For the text-containing cell, return its midpoint in [X, Y] coordinate format. 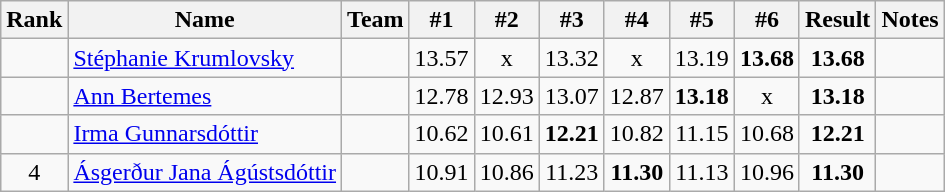
10.62 [442, 134]
10.82 [636, 134]
12.78 [442, 96]
#5 [702, 20]
Notes [910, 20]
#6 [766, 20]
Stéphanie Krumlovsky [205, 58]
#1 [442, 20]
#2 [506, 20]
13.32 [572, 58]
10.86 [506, 172]
Rank [34, 20]
#4 [636, 20]
4 [34, 172]
Ásgerður Jana Ágústsdóttir [205, 172]
12.87 [636, 96]
10.61 [506, 134]
10.91 [442, 172]
#3 [572, 20]
Ann Bertemes [205, 96]
13.07 [572, 96]
11.15 [702, 134]
Irma Gunnarsdóttir [205, 134]
11.13 [702, 172]
12.93 [506, 96]
10.96 [766, 172]
Team [376, 20]
13.19 [702, 58]
Name [205, 20]
10.68 [766, 134]
11.23 [572, 172]
Result [837, 20]
13.57 [442, 58]
